Search for the cell housing the specified text and yield its [X, Y] center coordinate. 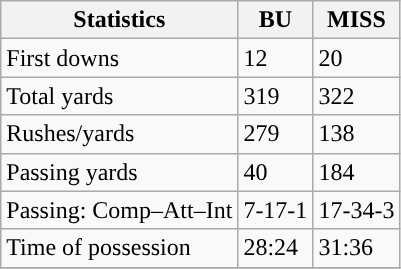
40 [276, 172]
279 [276, 134]
Total yards [120, 96]
Passing yards [120, 172]
First downs [120, 58]
Rushes/yards [120, 134]
Passing: Comp–Att–Int [120, 210]
MISS [356, 20]
12 [276, 58]
20 [356, 58]
28:24 [276, 248]
Statistics [120, 20]
138 [356, 134]
BU [276, 20]
7-17-1 [276, 210]
31:36 [356, 248]
322 [356, 96]
17-34-3 [356, 210]
184 [356, 172]
319 [276, 96]
Time of possession [120, 248]
